Capture the cell that displays the provided text and extract its [X, Y] central coordinate. 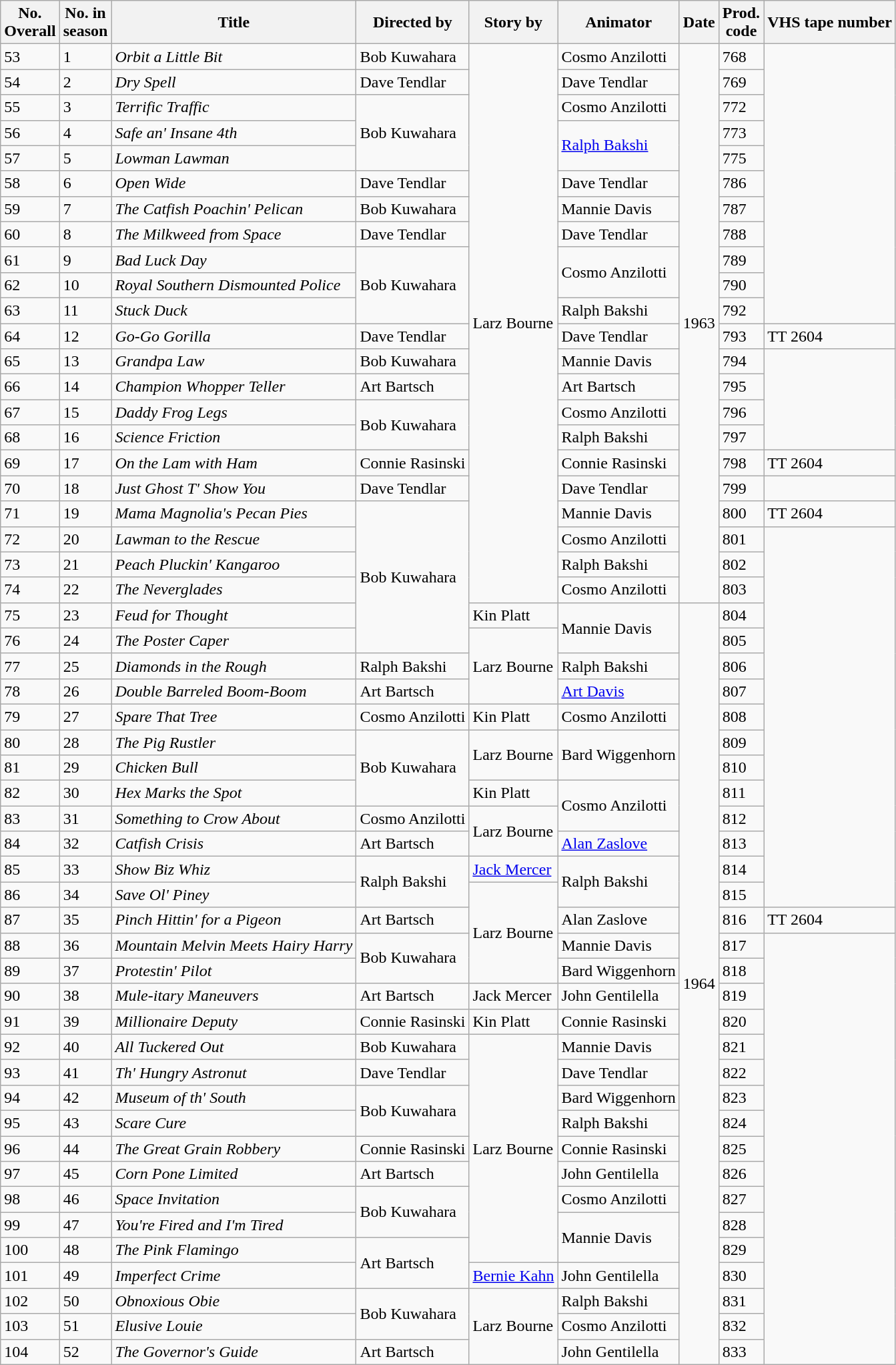
800 [741, 514]
61 [30, 260]
81 [30, 768]
7 [85, 209]
822 [741, 1072]
34 [85, 895]
Science Friction [234, 438]
47 [85, 1225]
14 [85, 387]
Grandpa Law [234, 362]
Museum of th' South [234, 1097]
Th' Hungry Astronut [234, 1072]
821 [741, 1047]
31 [85, 819]
Stuck Duck [234, 310]
Double Barreled Boom-Boom [234, 691]
Save Ol' Piney [234, 895]
768 [741, 57]
72 [30, 539]
80 [30, 743]
24 [85, 640]
102 [30, 1301]
807 [741, 691]
53 [30, 57]
39 [85, 1021]
Open Wide [234, 183]
775 [741, 158]
Elusive Louie [234, 1326]
56 [30, 133]
Bernie Kahn [514, 1276]
29 [85, 768]
802 [741, 564]
83 [30, 819]
35 [85, 920]
Space Invitation [234, 1200]
805 [741, 640]
772 [741, 107]
796 [741, 412]
58 [30, 183]
84 [30, 844]
809 [741, 743]
59 [30, 209]
The Milkweed from Space [234, 234]
773 [741, 133]
74 [30, 590]
Catfish Crisis [234, 844]
28 [85, 743]
804 [741, 615]
19 [85, 514]
68 [30, 438]
820 [741, 1021]
803 [741, 590]
32 [85, 844]
88 [30, 945]
96 [30, 1148]
814 [741, 869]
You're Fired and I'm Tired [234, 1225]
41 [85, 1072]
On the Lam with Ham [234, 463]
The Pig Rustler [234, 743]
787 [741, 209]
799 [741, 488]
823 [741, 1097]
8 [85, 234]
Spare That Tree [234, 717]
40 [85, 1047]
786 [741, 183]
1963 [699, 323]
13 [85, 362]
Pinch Hittin' for a Pigeon [234, 920]
16 [85, 438]
21 [85, 564]
Mule-itary Maneuvers [234, 996]
33 [85, 869]
70 [30, 488]
828 [741, 1225]
38 [85, 996]
833 [741, 1352]
817 [741, 945]
Peach Pluckin' Kangaroo [234, 564]
101 [30, 1276]
794 [741, 362]
78 [30, 691]
829 [741, 1250]
23 [85, 615]
45 [85, 1174]
Lawman to the Rescue [234, 539]
91 [30, 1021]
79 [30, 717]
824 [741, 1123]
831 [741, 1301]
Royal Southern Dismounted Police [234, 285]
815 [741, 895]
66 [30, 387]
64 [30, 336]
No.Overall [30, 23]
26 [85, 691]
6 [85, 183]
Obnoxious Obie [234, 1301]
62 [30, 285]
Protestin' Pilot [234, 971]
812 [741, 819]
VHS tape number [830, 23]
42 [85, 1097]
798 [741, 463]
Directed by [412, 23]
43 [85, 1123]
811 [741, 793]
51 [85, 1326]
71 [30, 514]
832 [741, 1326]
54 [30, 82]
82 [30, 793]
69 [30, 463]
Corn Pone Limited [234, 1174]
Millionaire Deputy [234, 1021]
825 [741, 1148]
Champion Whopper Teller [234, 387]
788 [741, 234]
797 [741, 438]
Art Davis [618, 691]
830 [741, 1276]
Orbit a Little Bit [234, 57]
The Catfish Poachin' Pelican [234, 209]
793 [741, 336]
93 [30, 1072]
The Governor's Guide [234, 1352]
Mountain Melvin Meets Hairy Harry [234, 945]
97 [30, 1174]
801 [741, 539]
No. inseason [85, 23]
75 [30, 615]
The Great Grain Robbery [234, 1148]
90 [30, 996]
55 [30, 107]
25 [85, 666]
5 [85, 158]
816 [741, 920]
48 [85, 1250]
The Poster Caper [234, 640]
Feud for Thought [234, 615]
Show Biz Whiz [234, 869]
810 [741, 768]
52 [85, 1352]
77 [30, 666]
12 [85, 336]
63 [30, 310]
All Tuckered Out [234, 1047]
813 [741, 844]
Safe an' Insane 4th [234, 133]
Chicken Bull [234, 768]
Scare Cure [234, 1123]
37 [85, 971]
9 [85, 260]
17 [85, 463]
76 [30, 640]
44 [85, 1148]
808 [741, 717]
790 [741, 285]
3 [85, 107]
1 [85, 57]
20 [85, 539]
10 [85, 285]
60 [30, 234]
819 [741, 996]
27 [85, 717]
73 [30, 564]
98 [30, 1200]
18 [85, 488]
103 [30, 1326]
49 [85, 1276]
1964 [699, 983]
Daddy Frog Legs [234, 412]
46 [85, 1200]
100 [30, 1250]
827 [741, 1200]
2 [85, 82]
Animator [618, 23]
Just Ghost T' Show You [234, 488]
87 [30, 920]
99 [30, 1225]
Hex Marks the Spot [234, 793]
95 [30, 1123]
92 [30, 1047]
Dry Spell [234, 82]
Go-Go Gorilla [234, 336]
94 [30, 1097]
Prod.code [741, 23]
30 [85, 793]
795 [741, 387]
818 [741, 971]
Mama Magnolia's Pecan Pies [234, 514]
769 [741, 82]
Terrific Traffic [234, 107]
Bad Luck Day [234, 260]
22 [85, 590]
Story by [514, 23]
The Pink Flamingo [234, 1250]
Imperfect Crime [234, 1276]
67 [30, 412]
806 [741, 666]
15 [85, 412]
89 [30, 971]
Something to Crow About [234, 819]
86 [30, 895]
85 [30, 869]
Date [699, 23]
57 [30, 158]
The Neverglades [234, 590]
11 [85, 310]
36 [85, 945]
789 [741, 260]
826 [741, 1174]
50 [85, 1301]
792 [741, 310]
4 [85, 133]
Lowman Lawman [234, 158]
Title [234, 23]
Diamonds in the Rough [234, 666]
104 [30, 1352]
65 [30, 362]
